Output the (X, Y) coordinate of the center of the cell containing the given text.  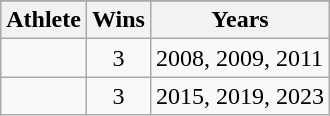
Athlete (44, 20)
Years (240, 20)
2008, 2009, 2011 (240, 58)
2015, 2019, 2023 (240, 96)
Wins (118, 20)
